Return the [X, Y] coordinate for the center point of the cell that contains the specified text.  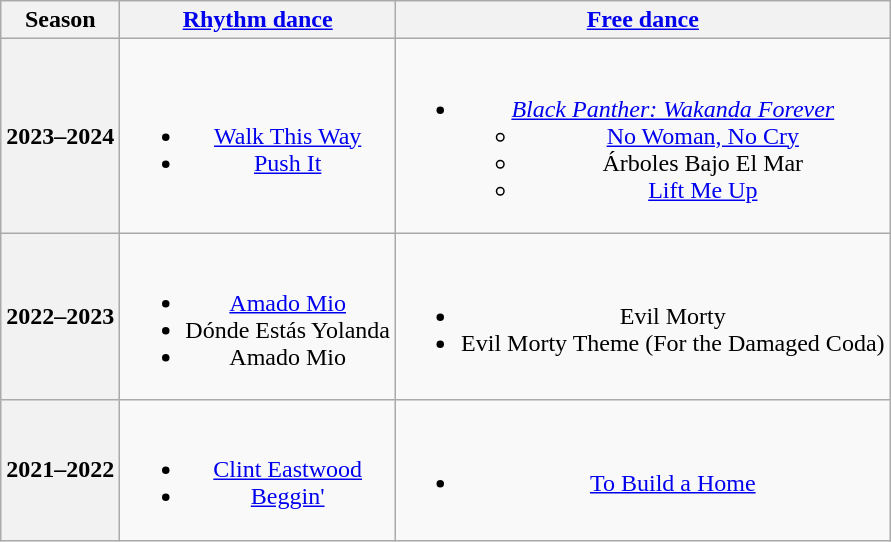
Walk This Way Push It [258, 136]
Evil Morty Evil Morty Theme (For the Damaged Coda) [644, 316]
Season [60, 20]
Amado Mio Dónde Estás Yolanda Amado Mio [258, 316]
2022–2023 [60, 316]
2023–2024 [60, 136]
Clint Eastwood Beggin' [258, 470]
Free dance [644, 20]
2021–2022 [60, 470]
To Build a Home [644, 470]
Rhythm dance [258, 20]
Black Panther: Wakanda ForeverNo Woman, No Cry Árboles Bajo El Mar Lift Me Up [644, 136]
